Pinpoint the cell where the given text exists, returning its [x, y] midpoint coordinate. 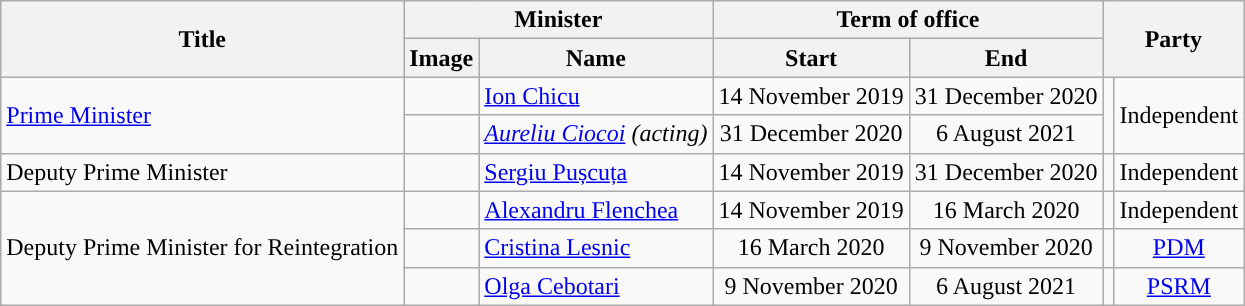
Name [596, 58]
Term of office [908, 20]
Alexandru Flenchea [596, 210]
Prime Minister [202, 115]
Sergiu Pușcuța [596, 172]
PSRM [1179, 286]
Minister [558, 20]
Olga Cebotari [596, 286]
Deputy Prime Minister for Reintegration [202, 248]
Image [442, 58]
End [1006, 58]
Deputy Prime Minister [202, 172]
PDM [1179, 248]
Aureliu Ciocoi (acting) [596, 134]
Start [811, 58]
Cristina Lesnic [596, 248]
Party [1174, 39]
Title [202, 39]
Ion Chicu [596, 96]
